Return the (x, y) coordinate for the center point of the cell that contains the specified text.  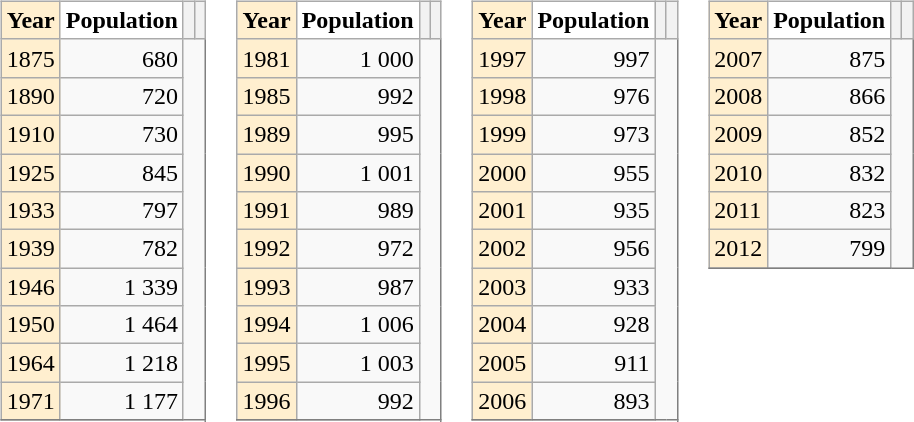
1997 (502, 58)
2010 (738, 173)
1925 (30, 173)
972 (358, 249)
987 (358, 287)
928 (594, 325)
1 000 (358, 58)
2007 (738, 58)
1950 (30, 325)
995 (358, 134)
911 (594, 363)
680 (122, 58)
845 (122, 173)
852 (830, 134)
1991 (266, 211)
782 (122, 249)
2001 (502, 211)
1985 (266, 96)
1995 (266, 363)
866 (830, 96)
956 (594, 249)
1996 (266, 401)
935 (594, 211)
2006 (502, 401)
2000 (502, 173)
893 (594, 401)
1 006 (358, 325)
1994 (266, 325)
797 (122, 211)
2005 (502, 363)
1990 (266, 173)
1946 (30, 287)
730 (122, 134)
1971 (30, 401)
2012 (738, 249)
799 (830, 249)
1910 (30, 134)
1 339 (122, 287)
1939 (30, 249)
997 (594, 58)
1 464 (122, 325)
1 001 (358, 173)
973 (594, 134)
933 (594, 287)
1875 (30, 58)
832 (830, 173)
823 (830, 211)
1993 (266, 287)
1933 (30, 211)
2002 (502, 249)
1998 (502, 96)
1992 (266, 249)
955 (594, 173)
720 (122, 96)
1890 (30, 96)
1999 (502, 134)
1981 (266, 58)
2008 (738, 96)
1 003 (358, 363)
976 (594, 96)
1989 (266, 134)
2003 (502, 287)
1 177 (122, 401)
2009 (738, 134)
875 (830, 58)
1 218 (122, 363)
989 (358, 211)
2011 (738, 211)
1964 (30, 363)
2004 (502, 325)
